Provide the (X, Y) coordinate of the cell's center where the given text is located.  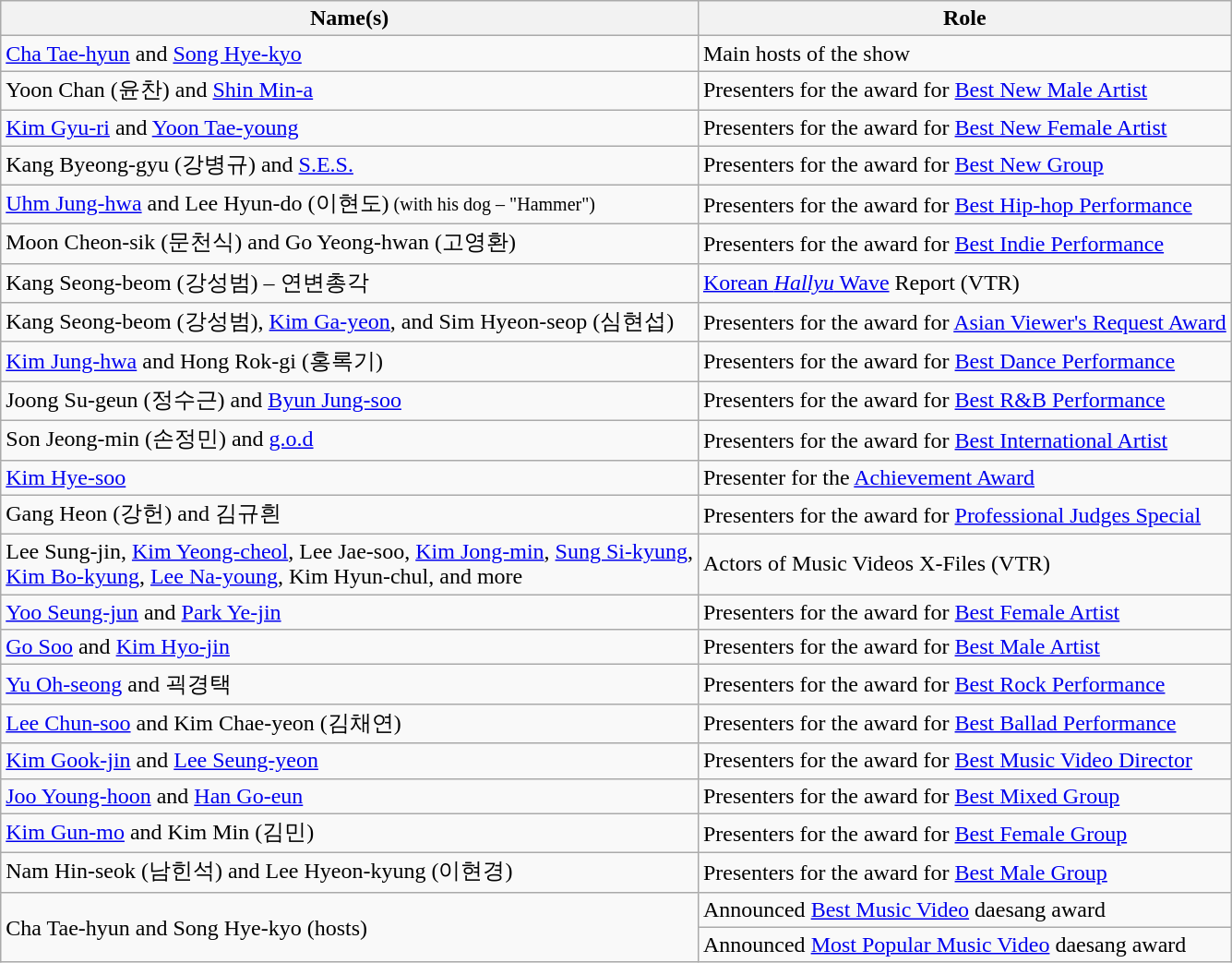
Name(s) (350, 18)
Joo Young-hoon and Han Go-eun (350, 796)
Moon Cheon-sik (문천식) and Go Yeong-hwan (고영환) (350, 244)
Kang Byeong-gyu (강병규) and S.E.S. (350, 166)
Kim Gook-jin and Lee Seung-yeon (350, 761)
Presenters for the award for Best R&B Performance (964, 401)
Presenters for the award for Best Hip-hop Performance (964, 205)
Presenters for the award for Best New Male Artist (964, 90)
Kim Jung-hwa and Hong Rok-gi (홍록기) (350, 362)
Role (964, 18)
Nam Hin-seok (남힌석) and Lee Hyeon-kyung (이현경) (350, 873)
Presenters for the award for Professional Judges Special (964, 515)
Cha Tae-hyun and Song Hye-kyo (hosts) (350, 927)
Presenters for the award for Best Indie Performance (964, 244)
Presenters for the award for Best New Group (964, 166)
Yoon Chan (윤찬) and Shin Min-a (350, 90)
Kang Seong-beom (강성범) – 연변총각 (350, 283)
Presenters for the award for Best Female Artist (964, 612)
Presenters for the award for Best Female Group (964, 833)
Yoo Seung-jun and Park Ye-jin (350, 612)
Lee Chun-soo and Kim Chae-yeon (김채연) (350, 724)
Presenters for the award for Best International Artist (964, 439)
Kim Hye-soo (350, 477)
Announced Most Popular Music Video daesang award (964, 945)
Presenters for the award for Best Dance Performance (964, 362)
Go Soo and Kim Hyo-jin (350, 647)
Uhm Jung-hwa and Lee Hyun-do (이현도) (with his dog – "Hammer") (350, 205)
Announced Best Music Video daesang award (964, 909)
Presenters for the award for Best New Female Artist (964, 127)
Presenters for the award for Best Music Video Director (964, 761)
Korean Hallyu Wave Report (VTR) (964, 283)
Kim Gyu-ri and Yoon Tae-young (350, 127)
Gang Heon (강헌) and 김규흰 (350, 515)
Joong Su-geun (정수근) and Byun Jung-soo (350, 401)
Presenters for the award for Best Ballad Performance (964, 724)
Kim Gun-mo and Kim Min (김민) (350, 833)
Presenters for the award for Best Mixed Group (964, 796)
Presenters for the award for Best Male Artist (964, 647)
Presenters for the award for Asian Viewer's Request Award (964, 323)
Lee Sung-jin, Kim Yeong-cheol, Lee Jae-soo, Kim Jong-min, Sung Si-kyung, Kim Bo-kyung, Lee Na-young, Kim Hyun-chul, and more (350, 565)
Actors of Music Videos X-Files (VTR) (964, 565)
Kang Seong-beom (강성범), Kim Ga-yeon, and Sim Hyeon-seop (심현섭) (350, 323)
Son Jeong-min (손정민) and g.o.d (350, 439)
Cha Tae-hyun and Song Hye-kyo (350, 54)
Presenter for the Achievement Award (964, 477)
Presenters for the award for Best Male Group (964, 873)
Presenters for the award for Best Rock Performance (964, 685)
Main hosts of the show (964, 54)
Yu Oh-seong and 괵경택 (350, 685)
